Find where the given text appears and provide that cell's center as [X, Y] coordinate. 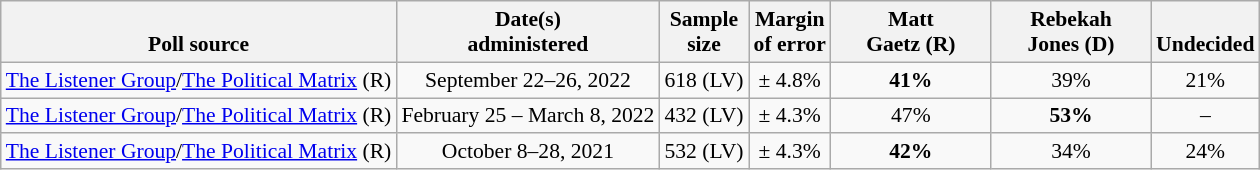
39% [1071, 80]
MattGaetz (R) [911, 32]
Date(s)administered [528, 32]
October 8–28, 2021 [528, 152]
RebekahJones (D) [1071, 32]
42% [911, 152]
February 25 – March 8, 2022 [528, 116]
Undecided [1205, 32]
34% [1071, 152]
± 4.8% [790, 80]
53% [1071, 116]
September 22–26, 2022 [528, 80]
– [1205, 116]
Marginof error [790, 32]
41% [911, 80]
532 (LV) [704, 152]
Poll source [199, 32]
432 (LV) [704, 116]
24% [1205, 152]
Samplesize [704, 32]
47% [911, 116]
21% [1205, 80]
618 (LV) [704, 80]
